Return the [X, Y] coordinate for the center point of the cell that contains the specified text.  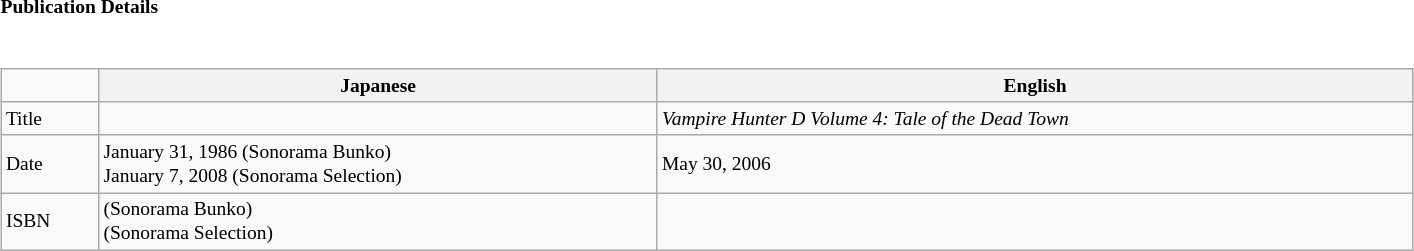
Japanese [378, 86]
Date [50, 164]
January 31, 1986 (Sonorama Bunko)January 7, 2008 (Sonorama Selection) [378, 164]
ISBN [50, 222]
Vampire Hunter D Volume 4: Tale of the Dead Town [1034, 118]
English [1034, 86]
Title [50, 118]
(Sonorama Bunko) (Sonorama Selection) [378, 222]
May 30, 2006 [1034, 164]
